Search for the cell housing the specified text and yield its [X, Y] center coordinate. 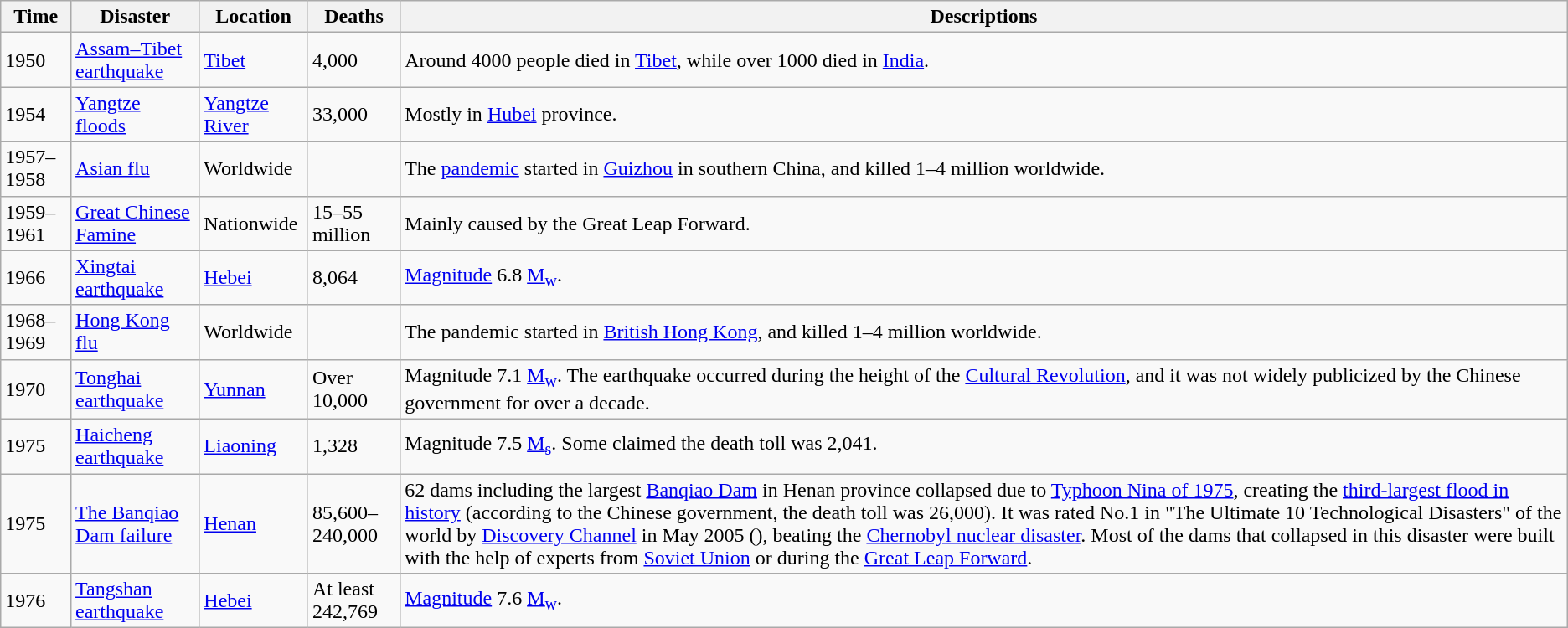
15–55 million [353, 223]
Over 10,000 [353, 389]
Magnitude 7.5 Ms. Some claimed the death toll was 2,041. [984, 447]
Tibet [254, 60]
Deaths [353, 17]
Liaoning [254, 447]
Hong Kong flu [136, 332]
Asian flu [136, 169]
4,000 [353, 60]
Time [36, 17]
At least 242,769 [353, 601]
Nationwide [254, 223]
Tangshan earthquake [136, 601]
1970 [36, 389]
Yangtze River [254, 114]
1954 [36, 114]
Yunnan [254, 389]
Descriptions [984, 17]
Yangtze floods [136, 114]
Around 4000 people died in Tibet, while over 1000 died in India. [984, 60]
33,000 [353, 114]
Magnitude 7.6 Mw. [984, 601]
85,600–240,000 [353, 524]
Location [254, 17]
Haicheng earthquake [136, 447]
Henan [254, 524]
Mainly caused by the Great Leap Forward. [984, 223]
8,064 [353, 278]
1966 [36, 278]
The Banqiao Dam failure [136, 524]
Mostly in Hubei province. [984, 114]
Disaster [136, 17]
The pandemic started in British Hong Kong, and killed 1–4 million worldwide. [984, 332]
Magnitude 6.8 Mw. [984, 278]
Xingtai earthquake [136, 278]
1976 [36, 601]
1968–1969 [36, 332]
Great Chinese Famine [136, 223]
1959–1961 [36, 223]
1950 [36, 60]
The pandemic started in Guizhou in southern China, and killed 1–4 million worldwide. [984, 169]
1957–1958 [36, 169]
Assam–Tibet earthquake [136, 60]
Tonghai earthquake [136, 389]
1,328 [353, 447]
